Pinpoint the cell where the given text exists, returning its [x, y] midpoint coordinate. 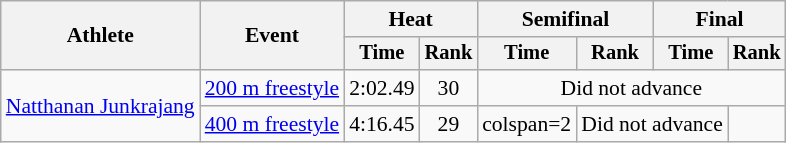
400 m freestyle [272, 124]
Event [272, 36]
4:16.45 [382, 124]
Natthanan Junkrajang [100, 106]
Heat [410, 19]
Semifinal [566, 19]
30 [449, 88]
29 [449, 124]
colspan=2 [526, 124]
2:02.49 [382, 88]
200 m freestyle [272, 88]
Final [720, 19]
Athlete [100, 36]
